Detect which cell encompasses the target text, then output its (X, Y) center coordinate. 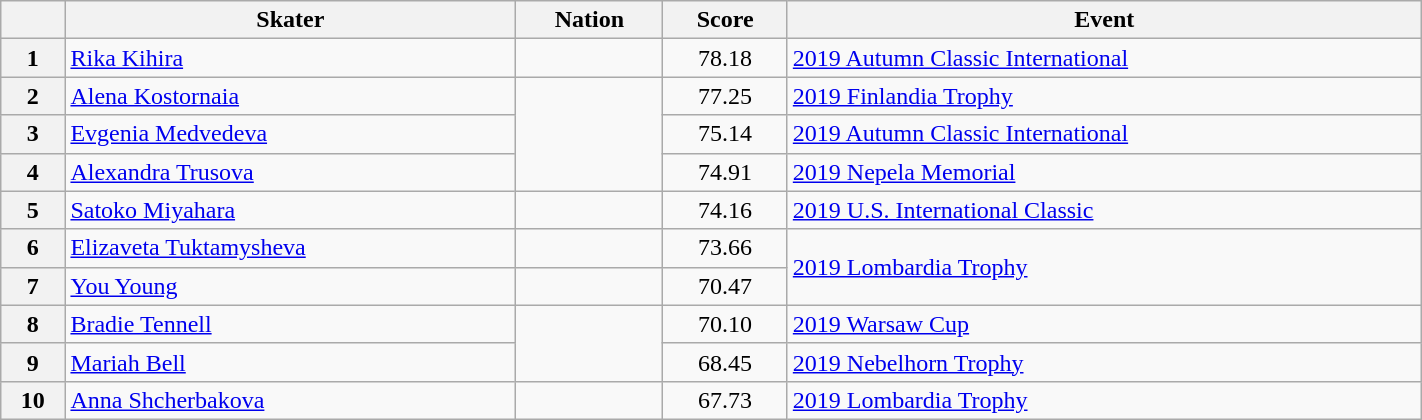
2019 Nepela Memorial (1104, 172)
Score (725, 20)
Alexandra Trusova (290, 172)
Nation (590, 20)
70.47 (725, 286)
Elizaveta Tuktamysheva (290, 248)
75.14 (725, 134)
74.16 (725, 210)
6 (33, 248)
1 (33, 58)
78.18 (725, 58)
2019 Finlandia Trophy (1104, 96)
8 (33, 324)
Alena Kostornaia (290, 96)
77.25 (725, 96)
Evgenia Medvedeva (290, 134)
Satoko Miyahara (290, 210)
74.91 (725, 172)
67.73 (725, 400)
9 (33, 362)
10 (33, 400)
Mariah Bell (290, 362)
You Young (290, 286)
70.10 (725, 324)
Skater (290, 20)
Bradie Tennell (290, 324)
73.66 (725, 248)
Rika Kihira (290, 58)
2 (33, 96)
Anna Shcherbakova (290, 400)
Event (1104, 20)
2019 U.S. International Classic (1104, 210)
68.45 (725, 362)
5 (33, 210)
4 (33, 172)
7 (33, 286)
2019 Nebelhorn Trophy (1104, 362)
3 (33, 134)
2019 Warsaw Cup (1104, 324)
